Determine the [X, Y] coordinate at the center of the cell enclosing the given text.  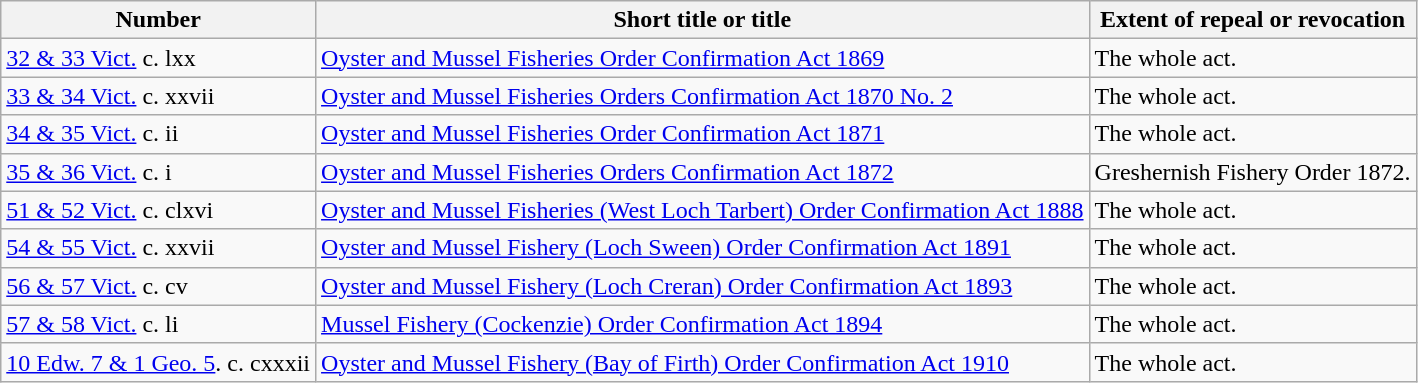
Short title or title [703, 20]
56 & 57 Vict. c. cv [158, 286]
Number [158, 20]
Oyster and Mussel Fisheries (West Loch Tarbert) Order Confirmation Act 1888 [703, 210]
Oyster and Mussel Fisheries Orders Confirmation Act 1872 [703, 172]
Oyster and Mussel Fishery (Loch Creran) Order Confirmation Act 1893 [703, 286]
Oyster and Mussel Fisheries Order Confirmation Act 1871 [703, 134]
54 & 55 Vict. c. xxvii [158, 248]
57 & 58 Vict. c. li [158, 324]
33 & 34 Vict. c. xxvii [158, 96]
Oyster and Mussel Fisheries Order Confirmation Act 1869 [703, 58]
Mussel Fishery (Cockenzie) Order Confirmation Act 1894 [703, 324]
10 Edw. 7 & 1 Geo. 5. c. cxxxii [158, 362]
51 & 52 Vict. c. clxvi [158, 210]
Oyster and Mussel Fishery (Bay of Firth) Order Confirmation Act 1910 [703, 362]
Greshernish Fishery Order 1872. [1252, 172]
34 & 35 Vict. c. ii [158, 134]
Extent of repeal or revocation [1252, 20]
Oyster and Mussel Fisheries Orders Confirmation Act 1870 No. 2 [703, 96]
35 & 36 Vict. c. i [158, 172]
32 & 33 Vict. c. lxx [158, 58]
Oyster and Mussel Fishery (Loch Sween) Order Confirmation Act 1891 [703, 248]
